Locate the cell with the specified text and output its [x, y] center coordinate. 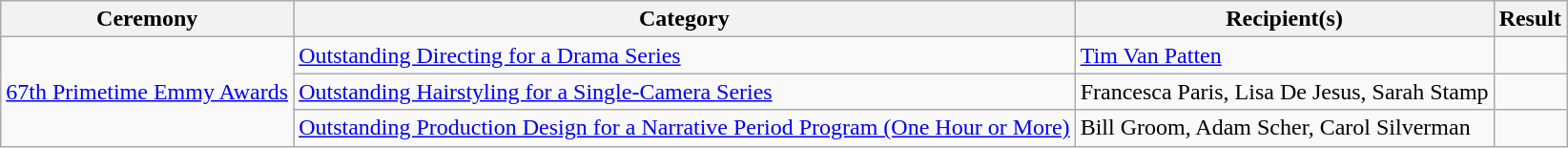
Bill Groom, Adam Scher, Carol Silverman [1284, 128]
Tim Van Patten [1284, 55]
Recipient(s) [1284, 19]
Outstanding Directing for a Drama Series [685, 55]
Result [1530, 19]
Outstanding Production Design for a Narrative Period Program (One Hour or More) [685, 128]
Francesca Paris, Lisa De Jesus, Sarah Stamp [1284, 92]
Ceremony [147, 19]
Category [685, 19]
Outstanding Hairstyling for a Single-Camera Series [685, 92]
67th Primetime Emmy Awards [147, 92]
